Return (x, y) of the center of cell containing provided text 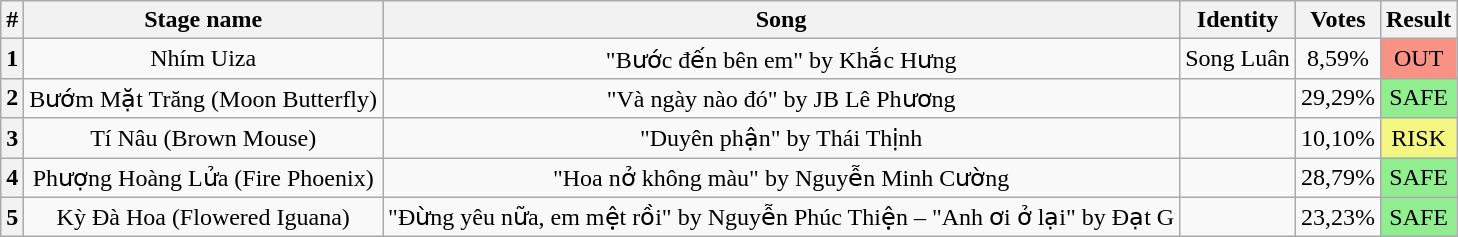
Song Luân (1238, 59)
2 (12, 98)
"Duyên phận" by Thái Thịnh (782, 138)
4 (12, 178)
"Hoa nở không màu" by Nguyễn Minh Cường (782, 178)
# (12, 20)
10,10% (1338, 138)
Phượng Hoàng Lửa (Fire Phoenix) (204, 178)
3 (12, 138)
"Bước đến bên em" by Khắc Hưng (782, 59)
Bướm Mặt Trăng (Moon Butterfly) (204, 98)
Tí Nâu (Brown Mouse) (204, 138)
OUT (1418, 59)
RISK (1418, 138)
"Và ngày nào đó" by JB Lê Phương (782, 98)
Song (782, 20)
23,23% (1338, 217)
Stage name (204, 20)
28,79% (1338, 178)
Votes (1338, 20)
Identity (1238, 20)
5 (12, 217)
8,59% (1338, 59)
1 (12, 59)
Kỳ Đà Hoa (Flowered Iguana) (204, 217)
"Đừng yêu nữa, em mệt rồi" by Nguyễn Phúc Thiện – "Anh ơi ở lại" by Đạt G (782, 217)
29,29% (1338, 98)
Result (1418, 20)
Nhím Uiza (204, 59)
